From the cell containing the given text, extract its center point as [x, y] coordinate. 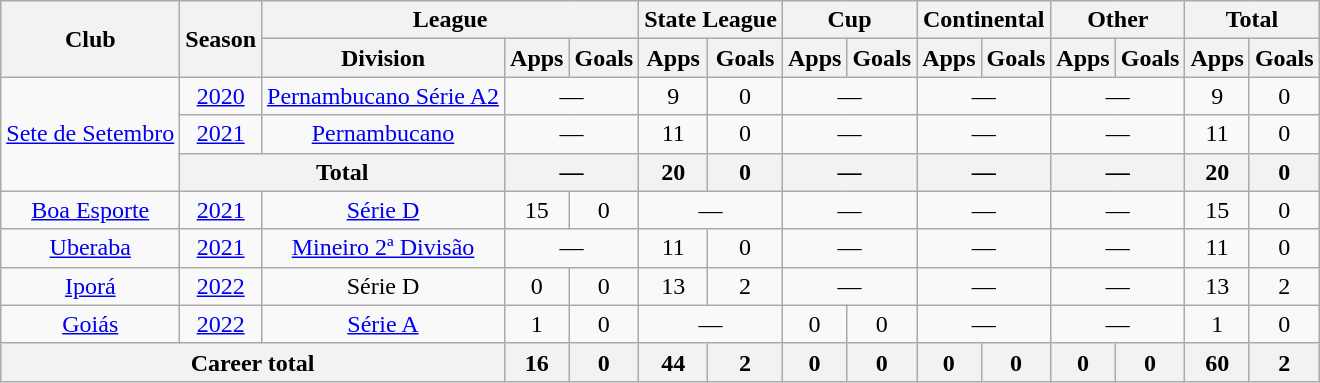
Série A [384, 324]
16 [537, 362]
League [450, 20]
Club [90, 39]
Continental [984, 20]
60 [1217, 362]
Iporá [90, 286]
Career total [253, 362]
Boa Esporte [90, 210]
Uberaba [90, 248]
Goiás [90, 324]
Season [221, 39]
Pernambucano Série A2 [384, 96]
Pernambucano [384, 134]
Mineiro 2ª Divisão [384, 248]
Sete de Setembro [90, 134]
Cup [849, 20]
Division [384, 58]
44 [674, 362]
2020 [221, 96]
State League [711, 20]
Other [1118, 20]
